Capture the cell that displays the provided text and extract its (X, Y) central coordinate. 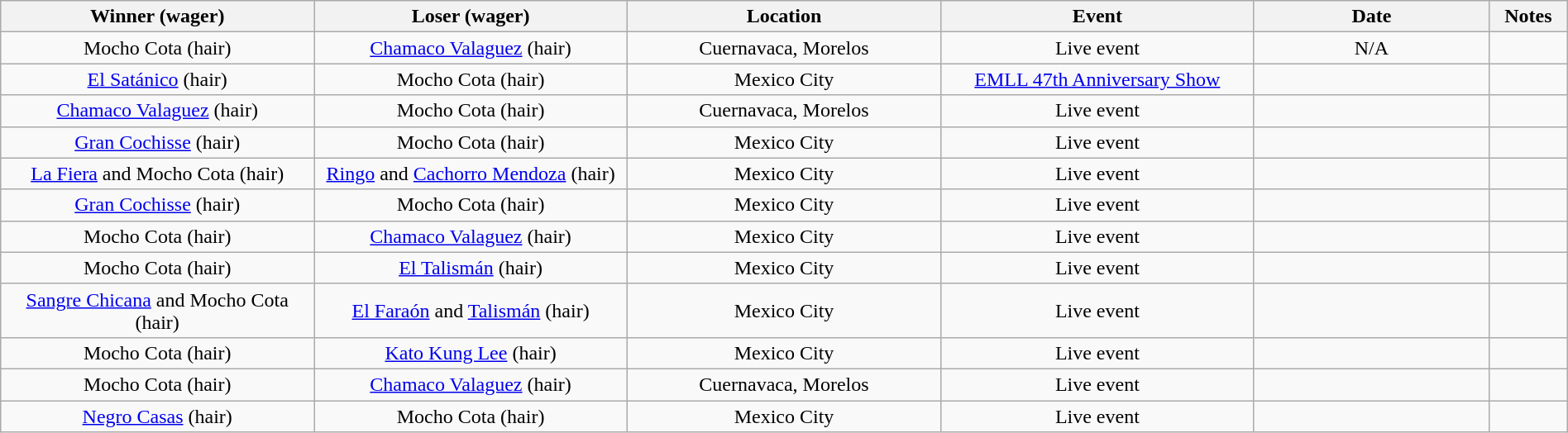
Date (1371, 17)
El Talismán (hair) (471, 268)
Winner (wager) (157, 17)
EMLL 47th Anniversary Show (1097, 79)
Kato Kung Lee (hair) (471, 353)
Loser (wager) (471, 17)
Sangre Chicana and Mocho Cota (hair) (157, 311)
El Satánico (hair) (157, 79)
Event (1097, 17)
Negro Casas (hair) (157, 416)
Ringo and Cachorro Mendoza (hair) (471, 174)
El Faraón and Talismán (hair) (471, 311)
La Fiera and Mocho Cota (hair) (157, 174)
Location (784, 17)
Notes (1528, 17)
N/A (1371, 48)
